From the cell containing the given text, extract its center point as [X, Y] coordinate. 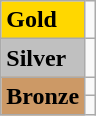
Silver [43, 58]
Bronze [43, 96]
Gold [43, 20]
